Scan for the cell matching the given text and deliver its (x, y) coordinate at center. 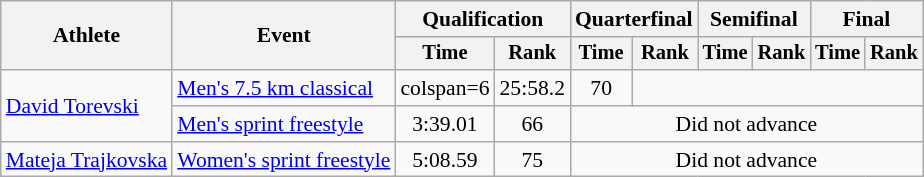
Did not advance (746, 124)
colspan=6 (444, 88)
Semifinal (754, 19)
66 (532, 124)
David Torevski (86, 106)
Men's 7.5 km classical (284, 88)
Event (284, 36)
Final (866, 19)
Quarterfinal (634, 19)
Athlete (86, 36)
70 (601, 88)
3:39.01 (444, 124)
25:58.2 (532, 88)
Men's sprint freestyle (284, 124)
Qualification (482, 19)
